Capture the cell that displays the provided text and extract its (x, y) central coordinate. 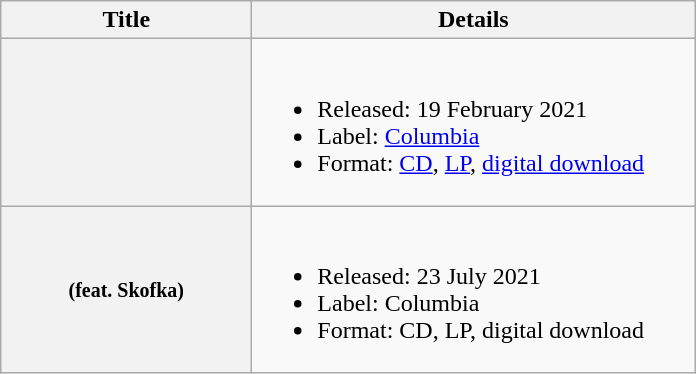
Title (126, 20)
Released: 19 February 2021Label: ColumbiaFormat: CD, LP, digital download (474, 122)
(feat. Skofka) (126, 290)
Details (474, 20)
Released: 23 July 2021Label: ColumbiaFormat: CD, LP, digital download (474, 290)
